Determine the (X, Y) coordinate at the center of the cell enclosing the given text.  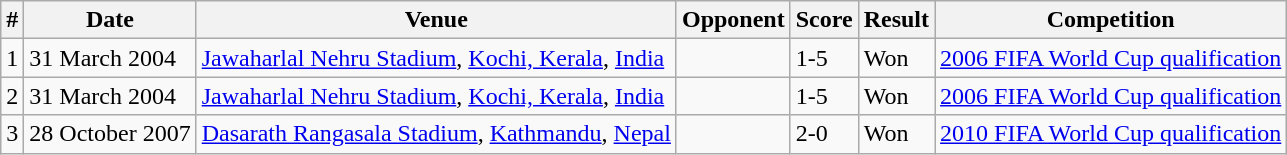
Venue (436, 20)
2 (12, 96)
Result (896, 20)
2010 FIFA World Cup qualification (1111, 134)
1 (12, 58)
Score (824, 20)
Opponent (733, 20)
Competition (1111, 20)
Date (110, 20)
3 (12, 134)
# (12, 20)
Dasarath Rangasala Stadium, Kathmandu, Nepal (436, 134)
2-0 (824, 134)
28 October 2007 (110, 134)
